Scan for the cell matching the given text and deliver its [X, Y] coordinate at center. 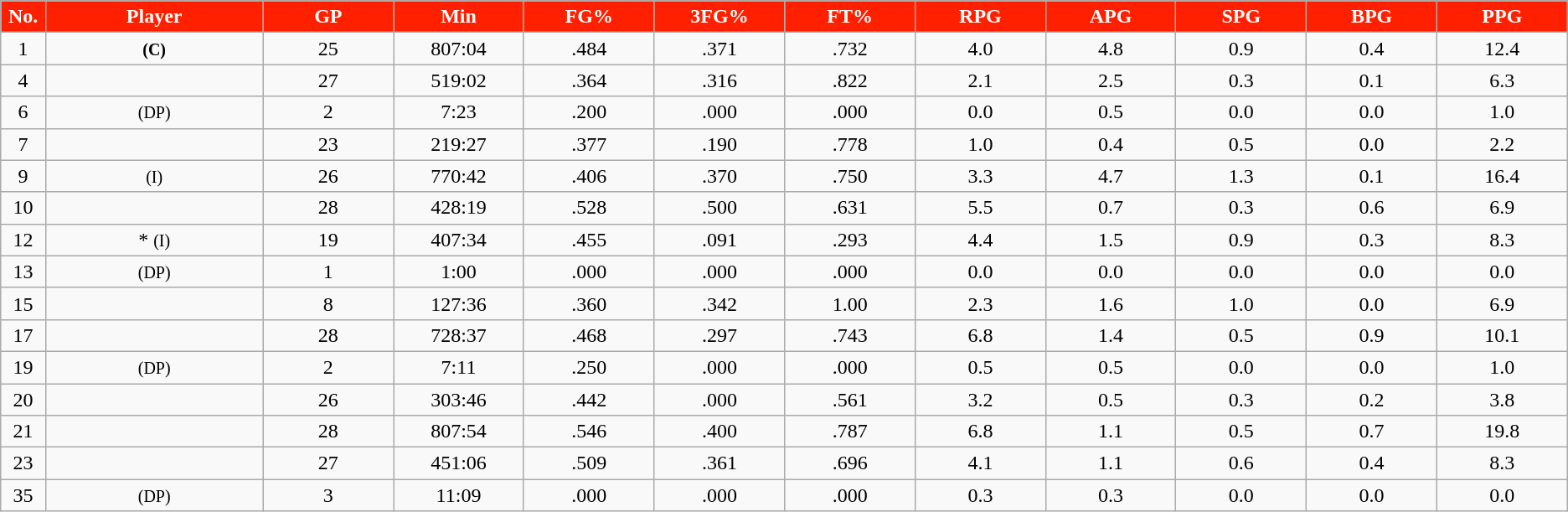
.468 [589, 335]
.250 [589, 367]
4.1 [981, 463]
FT% [850, 17]
3.3 [981, 176]
6 [23, 112]
3FG% [720, 17]
451:06 [459, 463]
PPG [1502, 17]
25 [328, 49]
.190 [720, 144]
2.3 [981, 303]
21 [23, 432]
407:34 [459, 240]
2.1 [981, 80]
5.5 [981, 208]
3.2 [981, 400]
.406 [589, 176]
4 [23, 80]
* (I) [154, 240]
.750 [850, 176]
3.8 [1502, 400]
1.5 [1111, 240]
770:42 [459, 176]
.370 [720, 176]
1:00 [459, 272]
0.2 [1372, 400]
.778 [850, 144]
.200 [589, 112]
Player [154, 17]
35 [23, 495]
.442 [589, 400]
1.3 [1241, 176]
SPG [1241, 17]
4.7 [1111, 176]
Min [459, 17]
13 [23, 272]
7:23 [459, 112]
15 [23, 303]
.360 [589, 303]
10.1 [1502, 335]
9 [23, 176]
11:09 [459, 495]
.509 [589, 463]
303:46 [459, 400]
.091 [720, 240]
807:54 [459, 432]
.696 [850, 463]
.546 [589, 432]
BPG [1372, 17]
10 [23, 208]
4.4 [981, 240]
6.3 [1502, 80]
4.0 [981, 49]
.364 [589, 80]
7 [23, 144]
.371 [720, 49]
1.4 [1111, 335]
.361 [720, 463]
519:02 [459, 80]
19.8 [1502, 432]
7:11 [459, 367]
.732 [850, 49]
.484 [589, 49]
.528 [589, 208]
.377 [589, 144]
.342 [720, 303]
.787 [850, 432]
1.00 [850, 303]
12.4 [1502, 49]
16.4 [1502, 176]
3 [328, 495]
APG [1111, 17]
FG% [589, 17]
428:19 [459, 208]
GP [328, 17]
.400 [720, 432]
.293 [850, 240]
.561 [850, 400]
.743 [850, 335]
728:37 [459, 335]
127:36 [459, 303]
20 [23, 400]
4.8 [1111, 49]
.455 [589, 240]
2.2 [1502, 144]
.631 [850, 208]
.500 [720, 208]
8 [328, 303]
.297 [720, 335]
17 [23, 335]
.822 [850, 80]
.316 [720, 80]
RPG [981, 17]
219:27 [459, 144]
807:04 [459, 49]
1.6 [1111, 303]
(C) [154, 49]
No. [23, 17]
12 [23, 240]
(I) [154, 176]
2.5 [1111, 80]
